Capture the cell that displays the provided text and extract its [x, y] central coordinate. 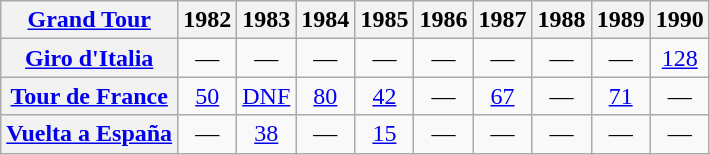
1982 [208, 20]
80 [326, 96]
15 [384, 134]
38 [266, 134]
42 [384, 96]
50 [208, 96]
Tour de France [90, 96]
1983 [266, 20]
1989 [620, 20]
128 [680, 58]
1987 [502, 20]
DNF [266, 96]
1985 [384, 20]
1990 [680, 20]
1988 [562, 20]
67 [502, 96]
Giro d'Italia [90, 58]
1984 [326, 20]
71 [620, 96]
Vuelta a España [90, 134]
Grand Tour [90, 20]
1986 [444, 20]
